For the text-containing cell, return its midpoint in (x, y) coordinate format. 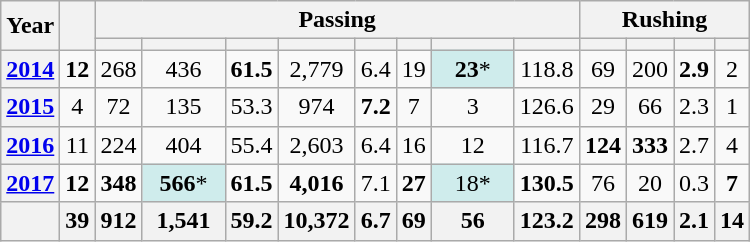
2,603 (316, 145)
2.7 (694, 145)
124 (602, 145)
224 (118, 145)
123.2 (546, 221)
2014 (30, 69)
19 (414, 69)
3 (472, 107)
23* (472, 69)
7.1 (376, 183)
200 (650, 69)
0.3 (694, 183)
11 (78, 145)
268 (118, 69)
14 (732, 221)
2.3 (694, 107)
566* (184, 183)
118.8 (546, 69)
39 (78, 221)
126.6 (546, 107)
4,016 (316, 183)
16 (414, 145)
20 (650, 183)
18* (472, 183)
2 (732, 69)
2,779 (316, 69)
298 (602, 221)
2015 (30, 107)
55.4 (252, 145)
912 (118, 221)
135 (184, 107)
Rushing (664, 20)
436 (184, 69)
333 (650, 145)
130.5 (546, 183)
116.7 (546, 145)
1 (732, 107)
76 (602, 183)
1,541 (184, 221)
53.3 (252, 107)
56 (472, 221)
59.2 (252, 221)
72 (118, 107)
6.7 (376, 221)
Year (30, 26)
348 (118, 183)
Passing (337, 20)
7.2 (376, 107)
66 (650, 107)
404 (184, 145)
974 (316, 107)
619 (650, 221)
29 (602, 107)
2017 (30, 183)
2.9 (694, 69)
2016 (30, 145)
2.1 (694, 221)
27 (414, 183)
10,372 (316, 221)
